Capture the cell that displays the provided text and extract its (x, y) central coordinate. 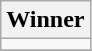
Winner (46, 20)
